Identify which cell holds the provided text, then report its (X, Y) central coordinate. 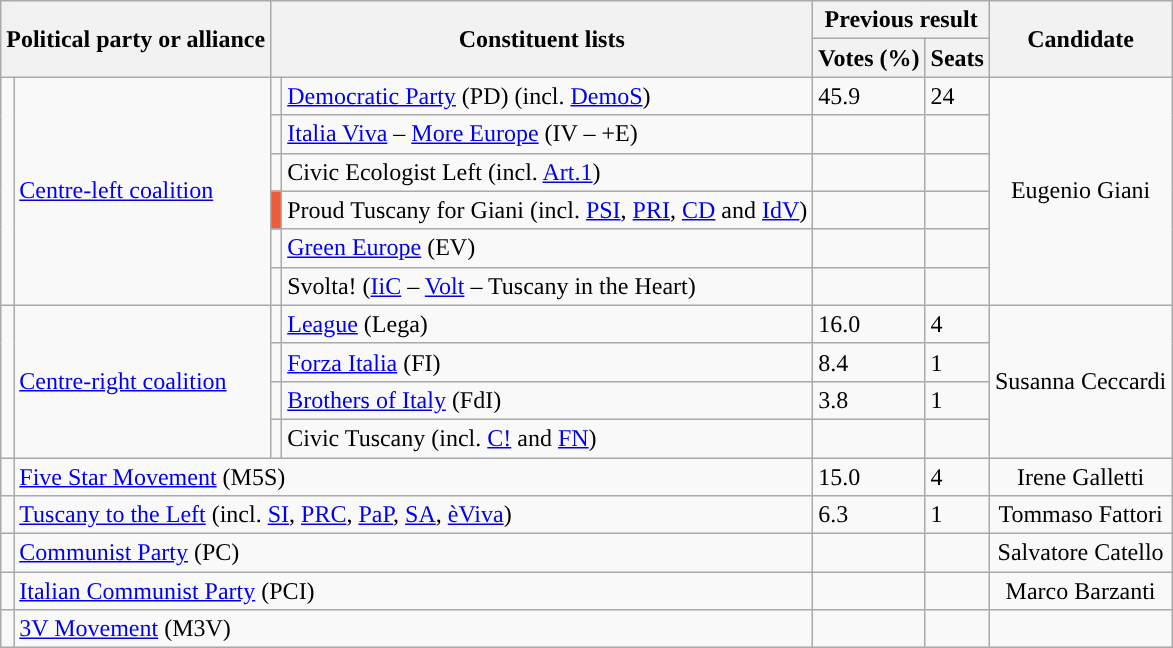
Political party or alliance (136, 39)
Proud Tuscany for Giani (incl. PSI, PRI, CD and IdV) (548, 210)
Italia Viva – More Europe (IV – +E) (548, 134)
Constituent lists (542, 39)
Tommaso Fattori (1080, 515)
Seats (957, 58)
24 (957, 96)
Civic Tuscany (incl. C! and FN) (548, 438)
Candidate (1080, 39)
8.4 (869, 362)
Brothers of Italy (FdI) (548, 400)
Irene Galletti (1080, 477)
Tuscany to the Left (incl. SI, PRC, PaP, SA, èViva) (414, 515)
45.9 (869, 96)
Forza Italia (FI) (548, 362)
Centre-left coalition (142, 191)
15.0 (869, 477)
Civic Ecologist Left (incl. Art.1) (548, 172)
Five Star Movement (M5S) (414, 477)
Democratic Party (PD) (incl. DemoS) (548, 96)
League (Lega) (548, 324)
6.3 (869, 515)
Svolta! (IiC – Volt – Tuscany in the Heart) (548, 286)
3V Movement (M3V) (414, 629)
3.8 (869, 400)
Eugenio Giani (1080, 191)
Marco Barzanti (1080, 591)
Susanna Ceccardi (1080, 381)
Italian Communist Party (PCI) (414, 591)
Salvatore Catello (1080, 553)
Votes (%) (869, 58)
16.0 (869, 324)
Green Europe (EV) (548, 248)
Centre-right coalition (142, 381)
Previous result (902, 20)
Communist Party (PC) (414, 553)
